Extract the (X, Y) coordinate from the center of the cell holding the provided text.  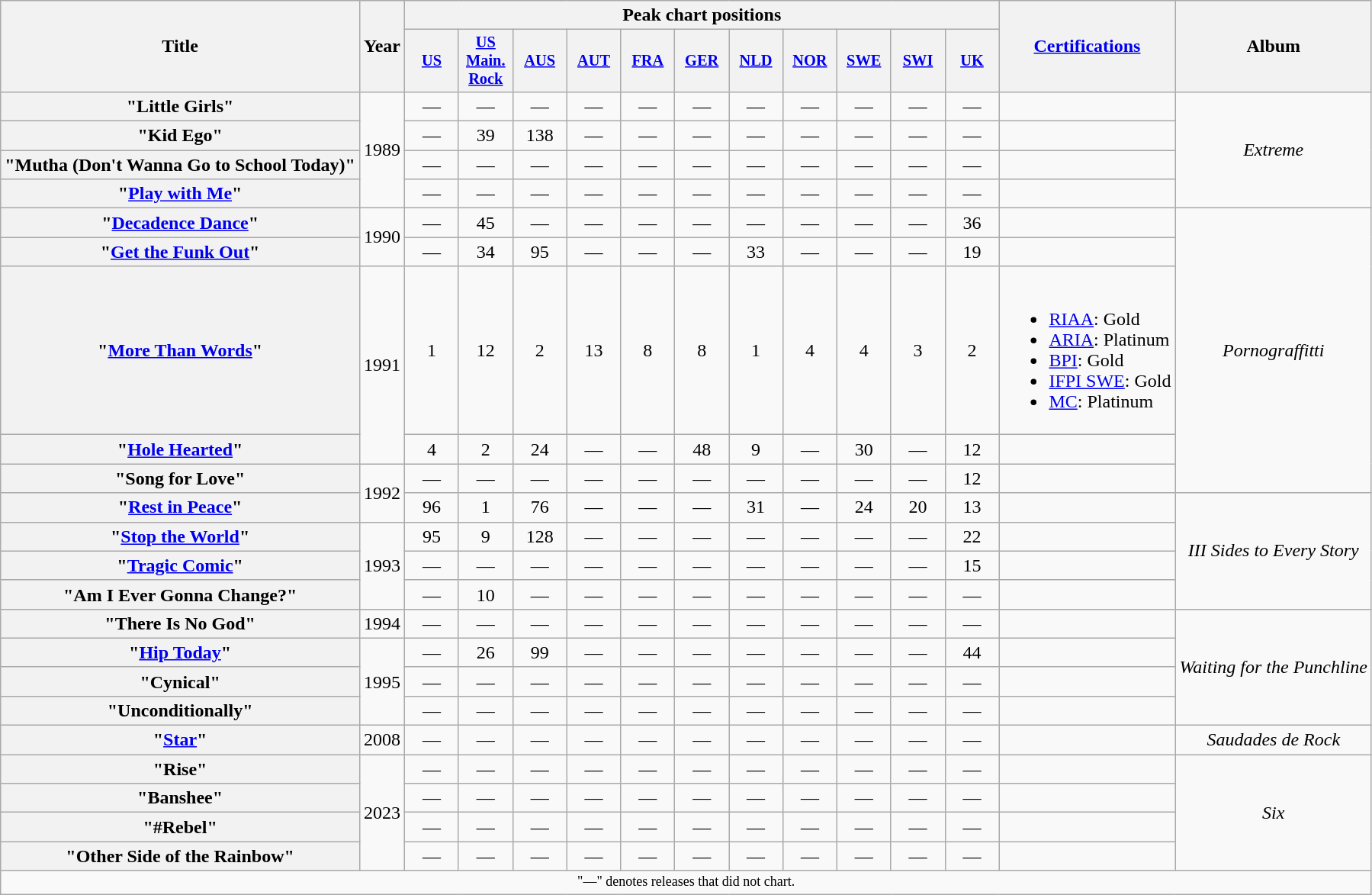
"Unconditionally" (180, 710)
"Hip Today" (180, 652)
45 (485, 223)
"Decadence Dance" (180, 223)
SWI (918, 61)
36 (972, 223)
AUS (540, 61)
"Play with Me" (180, 194)
Year (381, 47)
"Other Side of the Rainbow" (180, 856)
"Stop the World" (180, 536)
UK (972, 61)
AUT (593, 61)
"More Than Words" (180, 351)
Pornograffitti (1274, 351)
44 (972, 652)
30 (863, 449)
138 (540, 136)
GER (702, 61)
Peak chart positions (702, 15)
"Cynical" (180, 681)
"—" denotes releases that did not chart. (686, 882)
FRA (648, 61)
1995 (381, 681)
2023 (381, 813)
"Banshee" (180, 798)
NOR (810, 61)
128 (540, 536)
76 (540, 507)
22 (972, 536)
26 (485, 652)
31 (757, 507)
"Little Girls" (180, 106)
3 (918, 351)
39 (485, 136)
"Mutha (Don't Wanna Go to School Today)" (180, 165)
19 (972, 252)
"Am I Ever Gonna Change?" (180, 594)
"Song for Love" (180, 478)
Extreme (1274, 150)
"There Is No God" (180, 623)
"Hole Hearted" (180, 449)
1993 (381, 565)
RIAA: GoldARIA: PlatinumBPI: GoldIFPI SWE: GoldMC: Platinum (1088, 351)
96 (432, 507)
US Main. Rock (485, 61)
Waiting for the Punchline (1274, 667)
48 (702, 449)
Six (1274, 813)
NLD (757, 61)
Saudades de Rock (1274, 740)
10 (485, 594)
Certifications (1088, 47)
"Tragic Comic" (180, 565)
"#Rebel" (180, 827)
15 (972, 565)
III Sides to Every Story (1274, 551)
1994 (381, 623)
1990 (381, 237)
20 (918, 507)
"Kid Ego" (180, 136)
99 (540, 652)
Album (1274, 47)
"Star" (180, 740)
33 (757, 252)
SWE (863, 61)
2008 (381, 740)
"Rest in Peace" (180, 507)
1989 (381, 150)
"Get the Funk Out" (180, 252)
34 (485, 252)
US (432, 61)
"Rise" (180, 769)
Title (180, 47)
1991 (381, 365)
1992 (381, 493)
